Identify which cell holds the provided text, then report its (x, y) central coordinate. 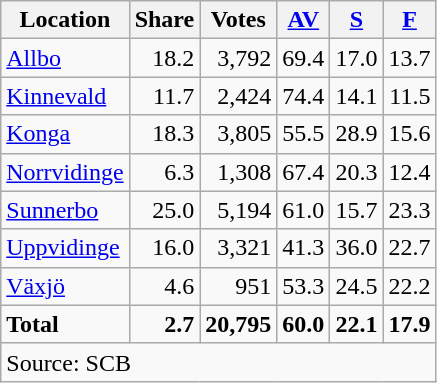
Konga (65, 134)
17.9 (410, 324)
60.0 (304, 324)
Sunnerbo (65, 210)
F (410, 20)
4.6 (164, 286)
3,805 (238, 134)
6.3 (164, 172)
11.5 (410, 96)
36.0 (356, 248)
5,194 (238, 210)
Source: SCB (218, 362)
25.0 (164, 210)
Allbo (65, 58)
2,424 (238, 96)
951 (238, 286)
Location (65, 20)
12.4 (410, 172)
S (356, 20)
2.7 (164, 324)
18.2 (164, 58)
AV (304, 20)
20,795 (238, 324)
67.4 (304, 172)
28.9 (356, 134)
Votes (238, 20)
Kinnevald (65, 96)
41.3 (304, 248)
13.7 (410, 58)
11.7 (164, 96)
15.6 (410, 134)
Total (65, 324)
1,308 (238, 172)
24.5 (356, 286)
14.1 (356, 96)
17.0 (356, 58)
3,792 (238, 58)
69.4 (304, 58)
20.3 (356, 172)
Norrvidinge (65, 172)
22.7 (410, 248)
22.1 (356, 324)
15.7 (356, 210)
74.4 (304, 96)
23.3 (410, 210)
55.5 (304, 134)
61.0 (304, 210)
53.3 (304, 286)
Växjö (65, 286)
Share (164, 20)
18.3 (164, 134)
3,321 (238, 248)
16.0 (164, 248)
22.2 (410, 286)
Uppvidinge (65, 248)
